Return [x, y] of the center of cell containing provided text 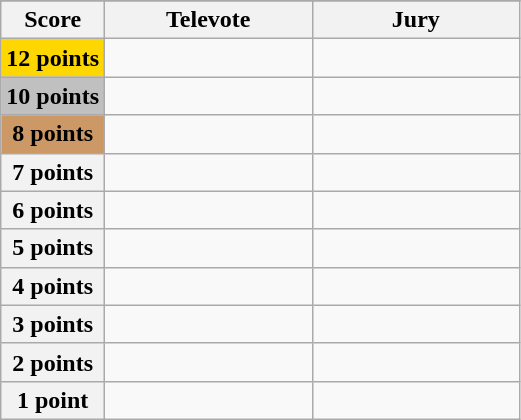
8 points [53, 134]
2 points [53, 362]
4 points [53, 286]
Televote [209, 20]
7 points [53, 172]
Jury [416, 20]
5 points [53, 248]
10 points [53, 96]
12 points [53, 58]
3 points [53, 324]
1 point [53, 400]
Score [53, 20]
6 points [53, 210]
